Detect which cell encompasses the target text, then output its [X, Y] center coordinate. 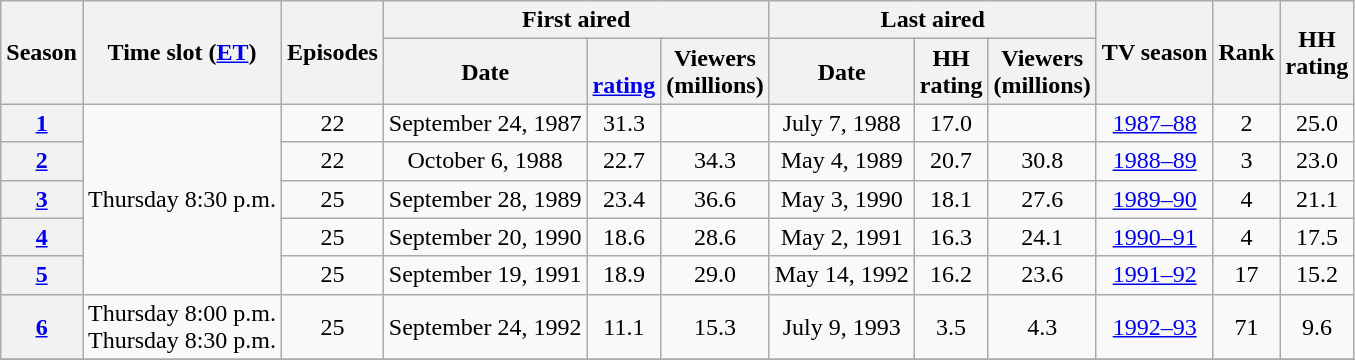
TV season [1154, 52]
21.1 [1317, 199]
36.6 [715, 199]
25.0 [1317, 123]
34.3 [715, 161]
1990–91 [1154, 237]
1989–90 [1154, 199]
24.1 [1042, 237]
September 24, 1992 [485, 326]
Episodes [333, 52]
16.2 [951, 275]
October 6, 1988 [485, 161]
1991–92 [1154, 275]
9.6 [1317, 326]
May 14, 1992 [842, 275]
17.5 [1317, 237]
11.1 [624, 326]
May 3, 1990 [842, 199]
Last aired [932, 20]
Thursday 8:30 p.m. [182, 199]
15.2 [1317, 275]
18.1 [951, 199]
May 4, 1989 [842, 161]
18.6 [624, 237]
September 28, 1989 [485, 199]
17 [1246, 275]
22.7 [624, 161]
May 2, 1991 [842, 237]
July 7, 1988 [842, 123]
27.6 [1042, 199]
6 [42, 326]
September 19, 1991 [485, 275]
31.3 [624, 123]
23.4 [624, 199]
3.5 [951, 326]
1992–93 [1154, 326]
5 [42, 275]
23.0 [1317, 161]
18.9 [624, 275]
29.0 [715, 275]
Time slot (ET) [182, 52]
Rank [1246, 52]
1 [42, 123]
23.6 [1042, 275]
4.3 [1042, 326]
17.0 [951, 123]
20.7 [951, 161]
16.3 [951, 237]
15.3 [715, 326]
1987–88 [1154, 123]
71 [1246, 326]
July 9, 1993 [842, 326]
1988–89 [1154, 161]
30.8 [1042, 161]
September 20, 1990 [485, 237]
28.6 [715, 237]
Season [42, 52]
September 24, 1987 [485, 123]
First aired [576, 20]
Thursday 8:00 p.m.Thursday 8:30 p.m. [182, 326]
rating [624, 72]
